For the text-containing cell, return its midpoint in (X, Y) coordinate format. 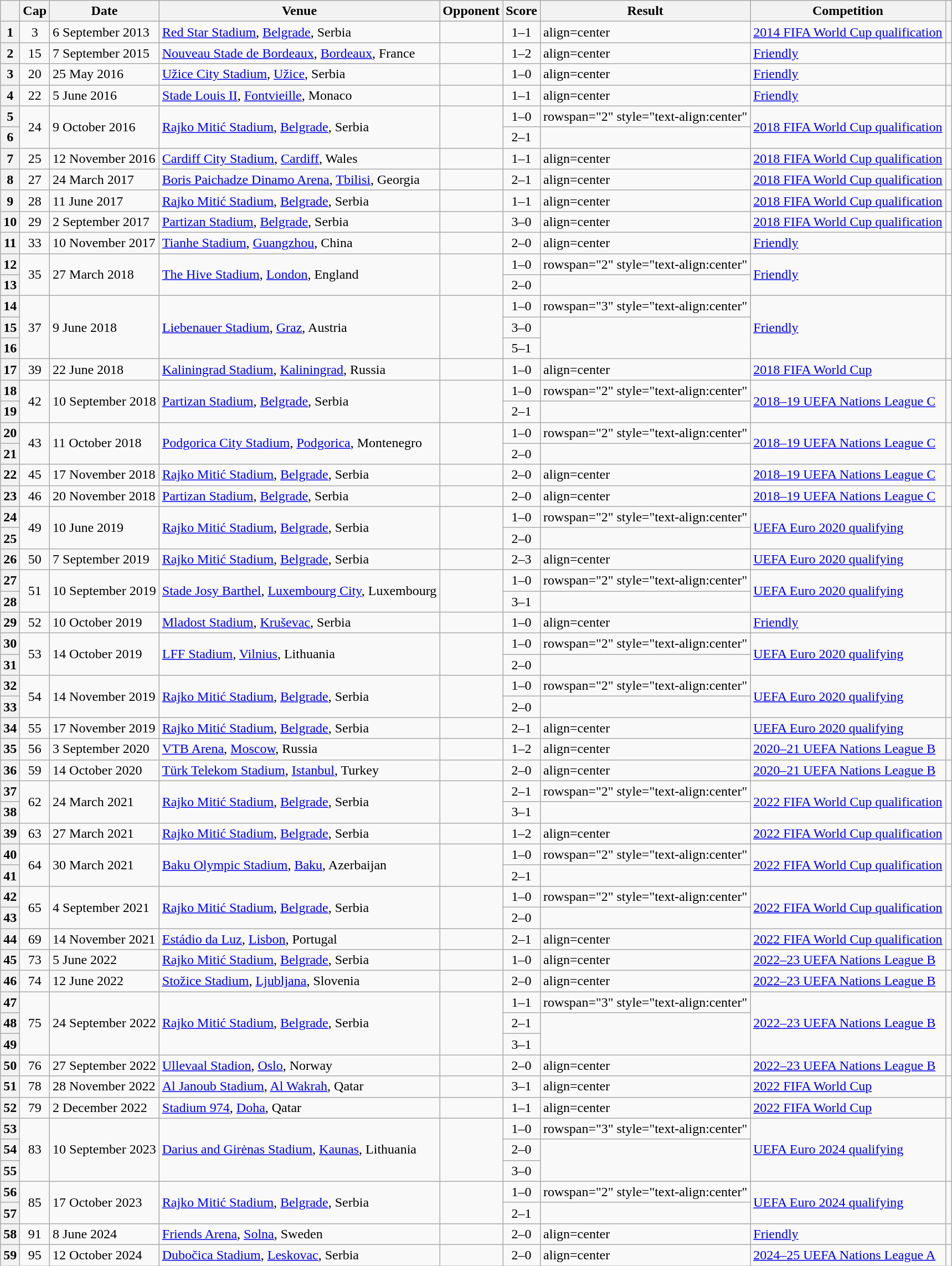
Estádio da Luz, Lisbon, Portugal (299, 939)
11 (10, 243)
41 (10, 875)
27 March 2018 (105, 275)
5 June 2022 (105, 960)
26 (10, 559)
75 (35, 1023)
21 (10, 454)
63 (35, 833)
6 September 2013 (105, 32)
10 September 2019 (105, 591)
11 June 2017 (105, 201)
8 June 2024 (105, 1234)
10 October 2019 (105, 623)
62 (35, 802)
2 December 2022 (105, 1108)
18 (10, 391)
27 March 2021 (105, 833)
17 October 2023 (105, 1202)
The Hive Stadium, London, England (299, 275)
1 (10, 32)
47 (10, 1002)
58 (10, 1234)
9 (10, 201)
7 September 2015 (105, 53)
64 (35, 865)
Liebenauer Stadium, Graz, Austria (299, 327)
12 (10, 264)
83 (35, 1150)
9 October 2016 (105, 127)
Opponent (471, 11)
13 (10, 285)
Date (105, 11)
Red Star Stadium, Belgrade, Serbia (299, 32)
85 (35, 1202)
7 (10, 158)
14 November 2019 (105, 696)
17 November 2018 (105, 475)
36 (10, 770)
Stade Josy Barthel, Luxembourg City, Luxembourg (299, 591)
20 November 2018 (105, 496)
22 June 2018 (105, 370)
Nouveau Stade de Bordeaux, Bordeaux, France (299, 53)
7 September 2019 (105, 559)
VTB Arena, Moscow, Russia (299, 749)
10 September 2018 (105, 401)
Al Janoub Stadium, Al Wakrah, Qatar (299, 1086)
Competition (848, 11)
17 (10, 370)
Venue (299, 11)
79 (35, 1108)
69 (35, 939)
4 (10, 95)
38 (10, 812)
Kaliningrad Stadium, Kaliningrad, Russia (299, 370)
10 June 2019 (105, 527)
28 November 2022 (105, 1086)
91 (35, 1234)
Baku Olympic Stadium, Baku, Azerbaijan (299, 865)
2018 FIFA World Cup (848, 370)
78 (35, 1086)
Ullevaal Stadion, Oslo, Norway (299, 1065)
14 November 2021 (105, 939)
3 September 2020 (105, 749)
24 March 2021 (105, 802)
31 (10, 665)
27 September 2022 (105, 1065)
10 (10, 222)
10 September 2023 (105, 1150)
Result (646, 11)
5–1 (522, 348)
Mladost Stadium, Kruševac, Serbia (299, 623)
24 September 2022 (105, 1023)
95 (35, 1255)
14 October 2020 (105, 770)
Türk Telekom Stadium, Istanbul, Turkey (299, 770)
24 March 2017 (105, 180)
LFF Stadium, Vilnius, Lithuania (299, 654)
Stadium 974, Doha, Qatar (299, 1108)
12 November 2016 (105, 158)
Darius and Girėnas Stadium, Kaunas, Lithuania (299, 1150)
57 (10, 1213)
30 (10, 644)
19 (10, 412)
25 May 2016 (105, 74)
5 June 2016 (105, 95)
14 (10, 306)
2–3 (522, 559)
11 October 2018 (105, 443)
Boris Paichadze Dinamo Arena, Tbilisi, Georgia (299, 180)
Friends Arena, Solna, Sweden (299, 1234)
44 (10, 939)
10 November 2017 (105, 243)
Cap (35, 11)
73 (35, 960)
14 October 2019 (105, 654)
5 (10, 116)
4 September 2021 (105, 907)
Score (522, 11)
30 March 2021 (105, 865)
9 June 2018 (105, 327)
32 (10, 686)
2 (10, 53)
8 (10, 180)
2014 FIFA World Cup qualification (848, 32)
Podgorica City Stadium, Podgorica, Montenegro (299, 443)
12 June 2022 (105, 981)
Cardiff City Stadium, Cardiff, Wales (299, 158)
Dubočica Stadium, Leskovac, Serbia (299, 1255)
48 (10, 1023)
Užice City Stadium, Užice, Serbia (299, 74)
16 (10, 348)
2 September 2017 (105, 222)
40 (10, 854)
Tianhe Stadium, Guangzhou, China (299, 243)
65 (35, 907)
Stožice Stadium, Ljubljana, Slovenia (299, 981)
23 (10, 496)
2024–25 UEFA Nations League A (848, 1255)
6 (10, 137)
12 October 2024 (105, 1255)
76 (35, 1065)
74 (35, 981)
Stade Louis II, Fontvieille, Monaco (299, 95)
17 November 2019 (105, 728)
34 (10, 728)
